Return the (X, Y) coordinate for the center point of the cell that contains the specified text.  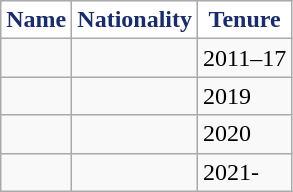
Tenure (245, 20)
2021- (245, 172)
2020 (245, 134)
Nationality (135, 20)
2019 (245, 96)
Name (36, 20)
2011–17 (245, 58)
